Provide the [X, Y] coordinate of the cell's center where the given text is located.  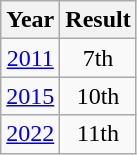
10th [98, 96]
2011 [30, 58]
Year [30, 20]
Result [98, 20]
7th [98, 58]
2022 [30, 134]
11th [98, 134]
2015 [30, 96]
